Return the (x, y) coordinate for the center point of the cell that contains the specified text.  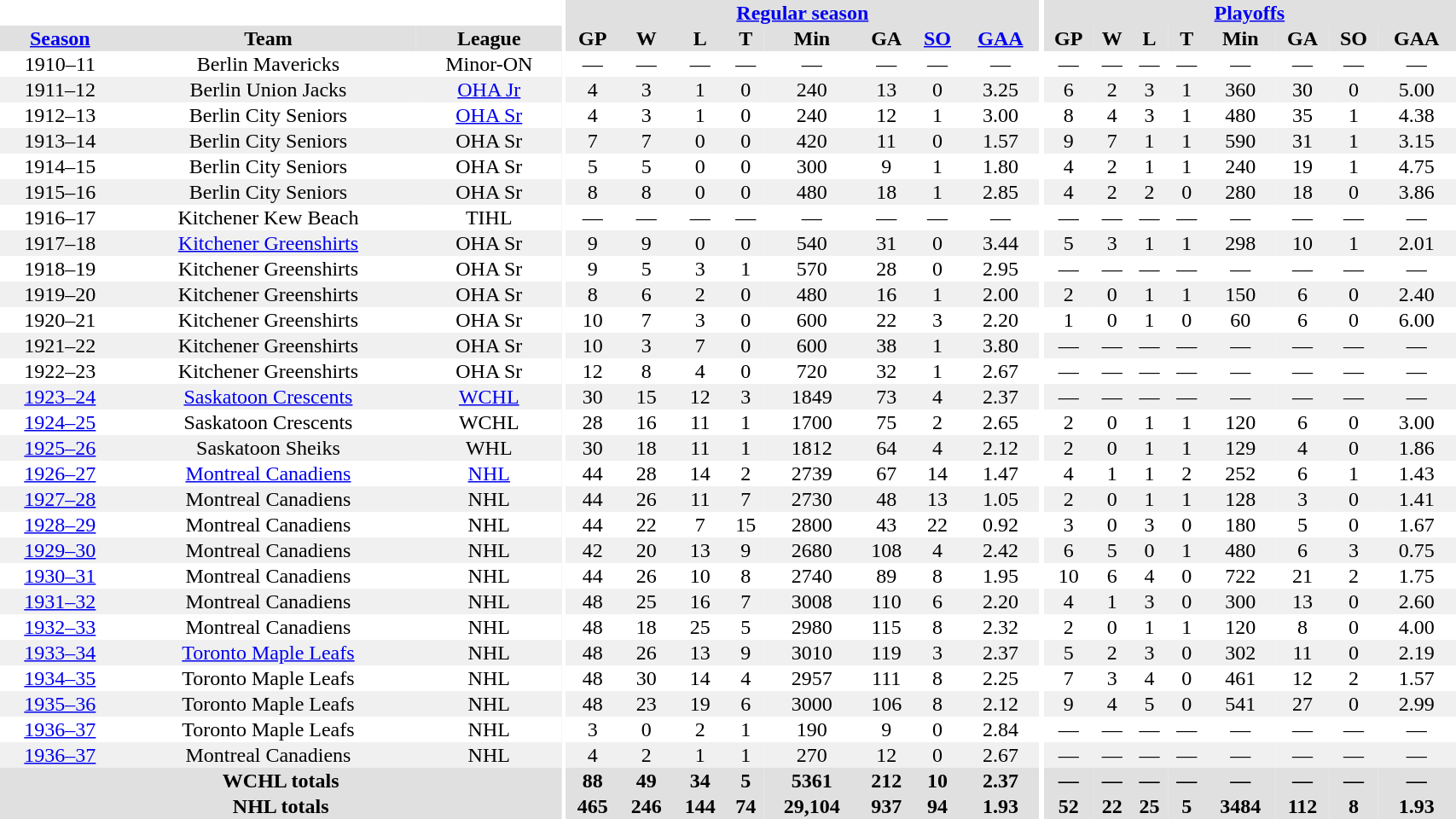
4.00 (1416, 627)
144 (699, 806)
1915–16 (60, 192)
0.75 (1416, 550)
TIHL (489, 218)
2.60 (1416, 601)
2.01 (1416, 243)
722 (1240, 576)
2730 (812, 499)
WCHL totals (281, 781)
1849 (812, 397)
4.38 (1416, 115)
1912–13 (60, 115)
1935–36 (60, 704)
73 (887, 397)
League (489, 38)
Berlin Union Jacks (269, 90)
1812 (812, 448)
212 (887, 781)
298 (1240, 243)
1924–25 (60, 422)
2739 (812, 473)
Regular season (802, 13)
Saskatoon Sheiks (269, 448)
1700 (812, 422)
2.84 (1000, 729)
6.00 (1416, 320)
Playoffs (1249, 13)
3010 (812, 653)
1923–24 (60, 397)
3008 (812, 601)
128 (1240, 499)
5.00 (1416, 90)
150 (1240, 294)
3.25 (1000, 90)
1934–35 (60, 678)
2.19 (1416, 653)
2.25 (1000, 678)
541 (1240, 704)
0.92 (1000, 525)
3.80 (1000, 346)
4.75 (1416, 166)
1.95 (1000, 576)
246 (647, 806)
74 (745, 806)
75 (887, 422)
20 (647, 550)
Team (269, 38)
Minor-ON (489, 64)
420 (812, 141)
111 (887, 678)
1911–12 (60, 90)
1928–29 (60, 525)
2980 (812, 627)
1.41 (1416, 499)
360 (1240, 90)
190 (812, 729)
1.67 (1416, 525)
1910–11 (60, 64)
Berlin Mavericks (269, 64)
129 (1240, 448)
1918–19 (60, 269)
35 (1303, 115)
1920–21 (60, 320)
302 (1240, 653)
1929–30 (60, 550)
NHL totals (281, 806)
23 (647, 704)
1933–34 (60, 653)
1.75 (1416, 576)
1925–26 (60, 448)
21 (1303, 576)
32 (887, 371)
1921–22 (60, 346)
937 (887, 806)
3484 (1240, 806)
1.47 (1000, 473)
180 (1240, 525)
1.05 (1000, 499)
2680 (812, 550)
1914–15 (60, 166)
1930–31 (60, 576)
119 (887, 653)
OHA Jr (489, 90)
1916–17 (60, 218)
461 (1240, 678)
465 (592, 806)
49 (647, 781)
1917–18 (60, 243)
1919–20 (60, 294)
1.43 (1416, 473)
2.85 (1000, 192)
29,104 (812, 806)
3.86 (1416, 192)
1.80 (1000, 166)
108 (887, 550)
27 (1303, 704)
1.86 (1416, 448)
1922–23 (60, 371)
88 (592, 781)
2.40 (1416, 294)
94 (938, 806)
43 (887, 525)
2.95 (1000, 269)
2.00 (1000, 294)
67 (887, 473)
106 (887, 704)
2.65 (1000, 422)
1932–33 (60, 627)
112 (1303, 806)
1931–32 (60, 601)
110 (887, 601)
2740 (812, 576)
3.44 (1000, 243)
60 (1240, 320)
89 (887, 576)
Season (60, 38)
Kitchener Kew Beach (269, 218)
WHL (489, 448)
1913–14 (60, 141)
3.15 (1416, 141)
2.99 (1416, 704)
42 (592, 550)
1927–28 (60, 499)
590 (1240, 141)
540 (812, 243)
38 (887, 346)
252 (1240, 473)
270 (812, 755)
2.32 (1000, 627)
115 (887, 627)
34 (699, 781)
52 (1068, 806)
570 (812, 269)
2800 (812, 525)
2.42 (1000, 550)
1926–27 (60, 473)
3000 (812, 704)
280 (1240, 192)
2957 (812, 678)
5361 (812, 781)
64 (887, 448)
720 (812, 371)
